Pinpoint the cell where the given text exists, returning its [x, y] midpoint coordinate. 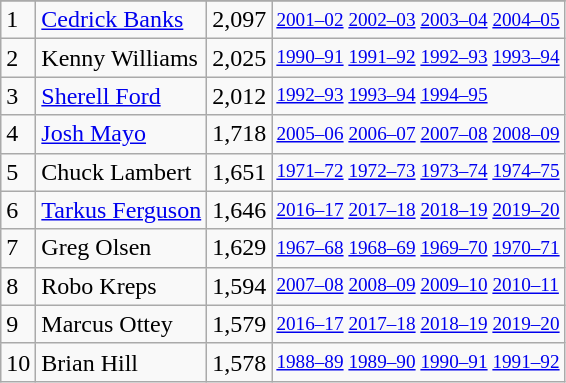
2,025 [240, 58]
Marcus Ottey [122, 324]
2001–02 2002–03 2003–04 2004–05 [418, 20]
Cedrick Banks [122, 20]
7 [18, 248]
1,579 [240, 324]
9 [18, 324]
Josh Mayo [122, 134]
Brian Hill [122, 362]
1 [18, 20]
1992–93 1993–94 1994–95 [418, 96]
6 [18, 210]
2,097 [240, 20]
2 [18, 58]
2007–08 2008–09 2009–10 2010–11 [418, 286]
10 [18, 362]
1,651 [240, 172]
2005–06 2006–07 2007–08 2008–09 [418, 134]
1,718 [240, 134]
1967–68 1968–69 1969–70 1970–71 [418, 248]
Chuck Lambert [122, 172]
1988–89 1989–90 1990–91 1991–92 [418, 362]
1,594 [240, 286]
Tarkus Ferguson [122, 210]
1,629 [240, 248]
Robo Kreps [122, 286]
1990–91 1991–92 1992–93 1993–94 [418, 58]
2,012 [240, 96]
4 [18, 134]
1,578 [240, 362]
3 [18, 96]
1,646 [240, 210]
Sherell Ford [122, 96]
1971–72 1972–73 1973–74 1974–75 [418, 172]
Greg Olsen [122, 248]
5 [18, 172]
Kenny Williams [122, 58]
8 [18, 286]
